Locate the cell with the specified text and output its (X, Y) center coordinate. 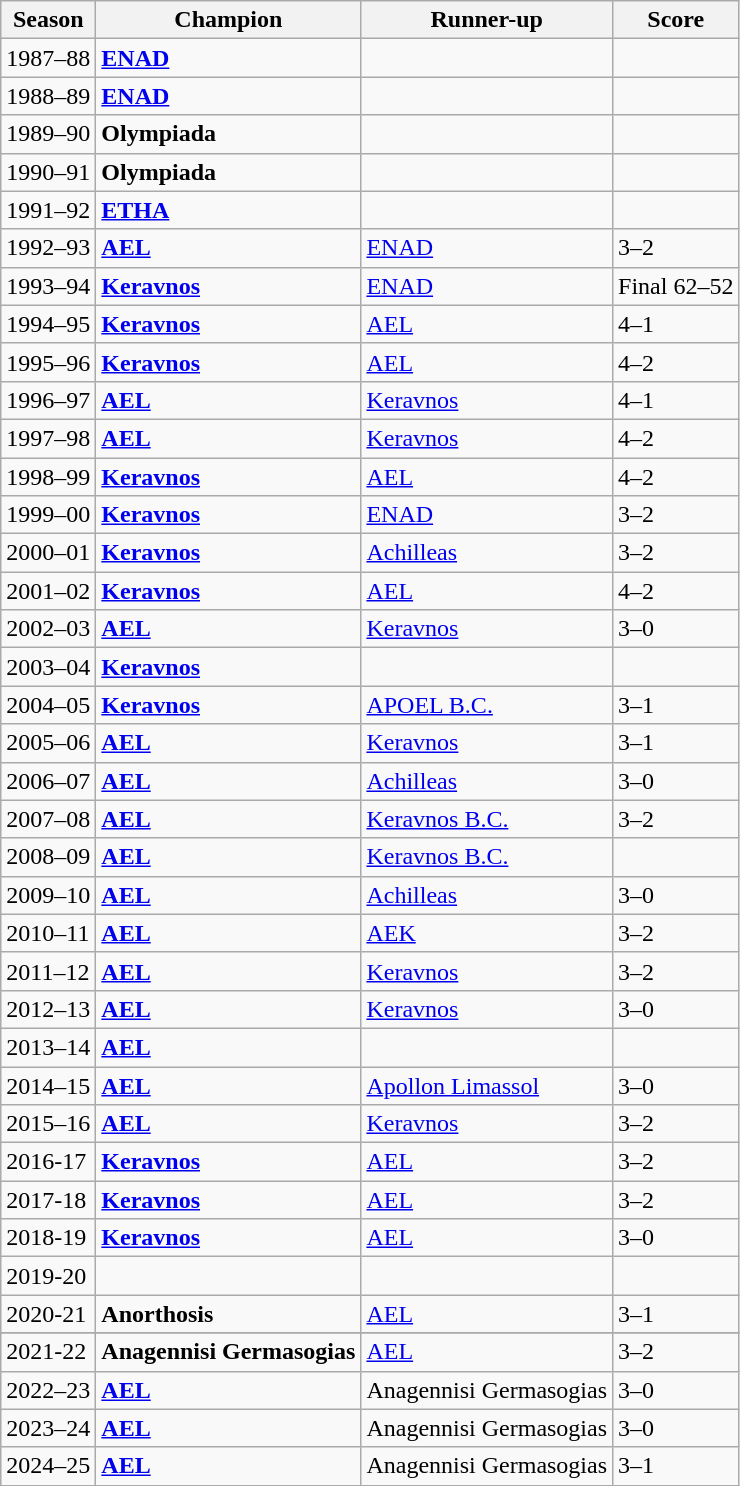
2005–06 (48, 743)
1994–95 (48, 324)
2009–10 (48, 895)
2021-22 (48, 1352)
ETHA (228, 210)
2010–11 (48, 933)
2016-17 (48, 1162)
2006–07 (48, 781)
1991–92 (48, 210)
1993–94 (48, 286)
Season (48, 20)
2002–03 (48, 629)
2001–02 (48, 591)
2004–05 (48, 705)
1999–00 (48, 515)
2015–16 (48, 1124)
2020-21 (48, 1314)
Score (676, 20)
APOEL B.C. (487, 705)
2003–04 (48, 667)
1988–89 (48, 96)
2014–15 (48, 1085)
AEK (487, 933)
2011–12 (48, 971)
2000–01 (48, 553)
2013–14 (48, 1047)
Final 62–52 (676, 286)
2017-18 (48, 1200)
1995–96 (48, 362)
1987–88 (48, 58)
1996–97 (48, 400)
1992–93 (48, 248)
1997–98 (48, 438)
2018-19 (48, 1238)
1998–99 (48, 477)
2008–09 (48, 857)
2023–24 (48, 1428)
2012–13 (48, 1009)
Anorthosis (228, 1314)
Runner-up (487, 20)
1989–90 (48, 134)
1990–91 (48, 172)
2024–25 (48, 1466)
Champion (228, 20)
2022–23 (48, 1390)
2019-20 (48, 1276)
Apollon Limassol (487, 1085)
2007–08 (48, 819)
